Determine the (x, y) coordinate at the center of the cell enclosing the given text.  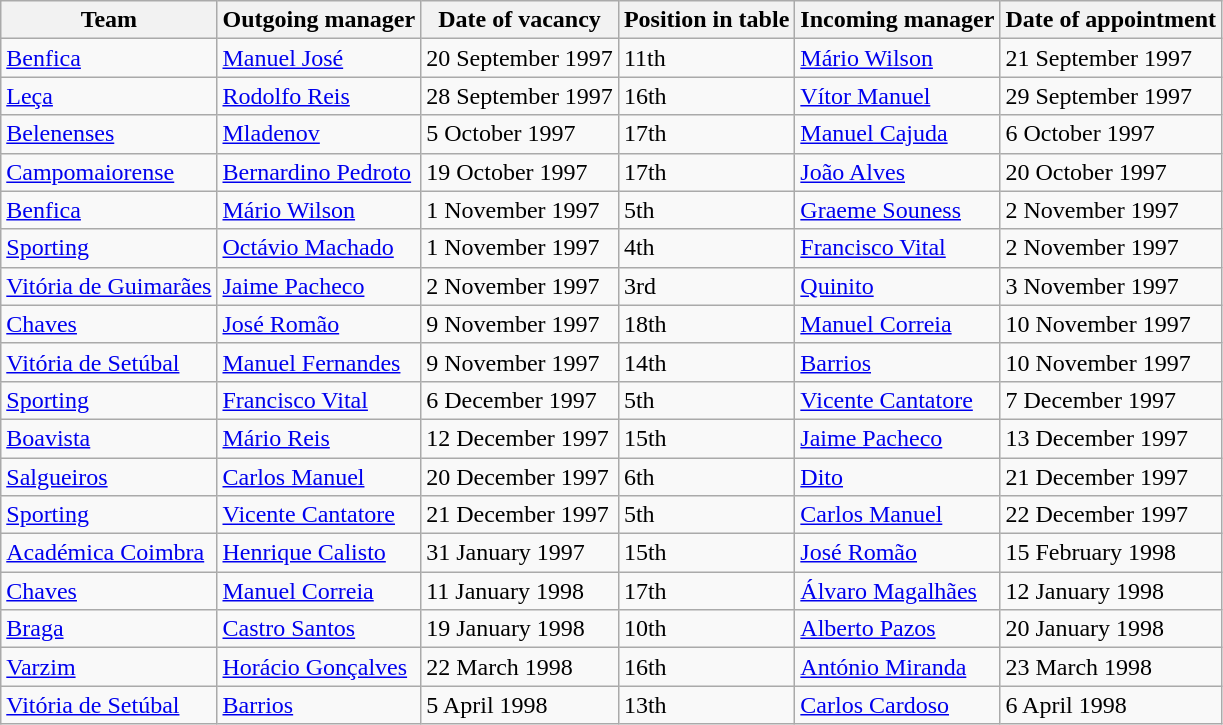
12 December 1997 (520, 438)
Quinito (898, 286)
22 March 1998 (520, 667)
Incoming manager (898, 20)
20 October 1997 (1111, 172)
Vitória de Guimarães (109, 286)
7 December 1997 (1111, 400)
6 October 1997 (1111, 134)
Leça (109, 96)
20 January 1998 (1111, 629)
Position in table (706, 20)
Dito (898, 477)
Alberto Pazos (898, 629)
Belenenses (109, 134)
14th (706, 362)
6 April 1998 (1111, 705)
Mladenov (319, 134)
13th (706, 705)
Álvaro Magalhães (898, 591)
20 September 1997 (520, 58)
6th (706, 477)
12 January 1998 (1111, 591)
31 January 1997 (520, 553)
6 December 1997 (520, 400)
Boavista (109, 438)
Castro Santos (319, 629)
Varzim (109, 667)
Manuel Fernandes (319, 362)
3 November 1997 (1111, 286)
28 September 1997 (520, 96)
10th (706, 629)
15 February 1998 (1111, 553)
Horácio Gonçalves (319, 667)
3rd (706, 286)
Bernardino Pedroto (319, 172)
Graeme Souness (898, 210)
4th (706, 248)
11 January 1998 (520, 591)
Outgoing manager (319, 20)
5 October 1997 (520, 134)
Manuel José (319, 58)
23 March 1998 (1111, 667)
Salgueiros (109, 477)
19 January 1998 (520, 629)
Henrique Calisto (319, 553)
Team (109, 20)
João Alves (898, 172)
Braga (109, 629)
Rodolfo Reis (319, 96)
13 December 1997 (1111, 438)
Campomaiorense (109, 172)
20 December 1997 (520, 477)
29 September 1997 (1111, 96)
5 April 1998 (520, 705)
Octávio Machado (319, 248)
Vítor Manuel (898, 96)
Mário Reis (319, 438)
Académica Coimbra (109, 553)
22 December 1997 (1111, 515)
Carlos Cardoso (898, 705)
18th (706, 324)
21 September 1997 (1111, 58)
Manuel Cajuda (898, 134)
António Miranda (898, 667)
11th (706, 58)
19 October 1997 (520, 172)
Date of appointment (1111, 20)
Date of vacancy (520, 20)
